From the cell containing the given text, extract its center point as (x, y) coordinate. 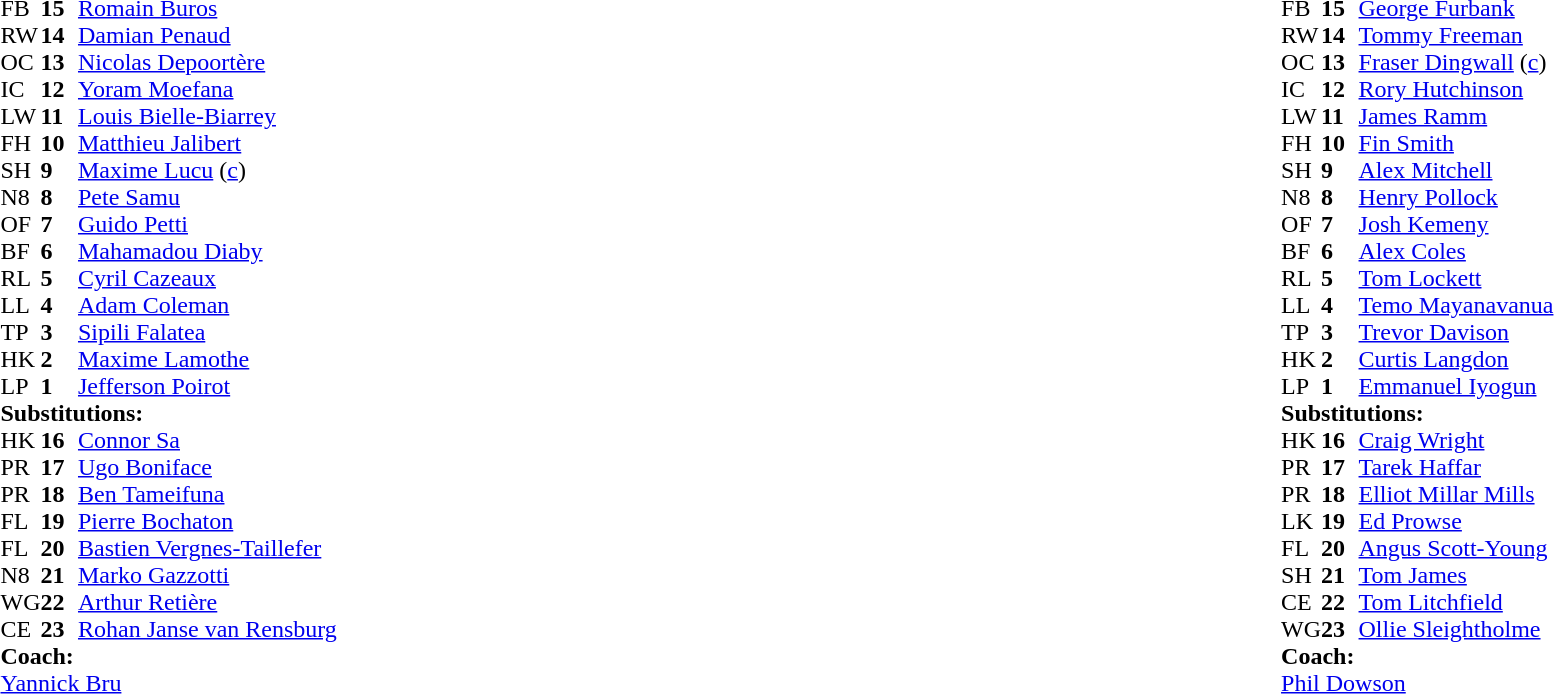
Emmanuel Iyogun (1456, 386)
Tarek Haffar (1456, 468)
Craig Wright (1456, 440)
Trevor Davison (1456, 332)
Ben Tameifuna (208, 494)
Maxime Lucu (c) (208, 170)
Curtis Langdon (1456, 360)
Rory Hutchinson (1456, 90)
Rohan Janse van Rensburg (208, 630)
Matthieu Jalibert (208, 144)
Fin Smith (1456, 144)
Mahamadou Diaby (208, 252)
Maxime Lamothe (208, 360)
Louis Bielle-Biarrey (208, 116)
Angus Scott-Young (1456, 548)
Fraser Dingwall (c) (1456, 62)
Pierre Bochaton (208, 522)
Guido Petti (208, 224)
Adam Coleman (208, 306)
Josh Kemeny (1456, 224)
Ollie Sleightholme (1456, 630)
Tom James (1456, 576)
Bastien Vergnes-Taillefer (208, 548)
Henry Pollock (1456, 198)
Cyril Cazeaux (208, 278)
Sipili Falatea (208, 332)
Alex Coles (1456, 252)
Jefferson Poirot (208, 386)
Ugo Boniface (208, 468)
Connor Sa (208, 440)
Elliot Millar Mills (1456, 494)
Alex Mitchell (1456, 170)
LK (1301, 522)
Yoram Moefana (208, 90)
Tom Lockett (1456, 278)
Damian Penaud (208, 36)
Pete Samu (208, 198)
Nicolas Depoortère (208, 62)
Marko Gazzotti (208, 576)
Tommy Freeman (1456, 36)
Ed Prowse (1456, 522)
Arthur Retière (208, 602)
Temo Mayanavanua (1456, 306)
Tom Litchfield (1456, 602)
James Ramm (1456, 116)
